Search for the cell housing the specified text and yield its (x, y) center coordinate. 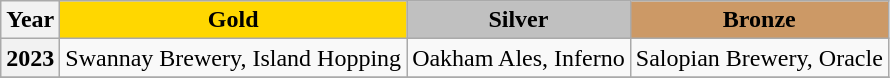
2023 (30, 58)
Swannay Brewery, Island Hopping (234, 58)
Oakham Ales, Inferno (519, 58)
Year (30, 20)
Salopian Brewery, Oracle (759, 58)
Silver (519, 20)
Bronze (759, 20)
Gold (234, 20)
